Detect which cell encompasses the target text, then output its [x, y] center coordinate. 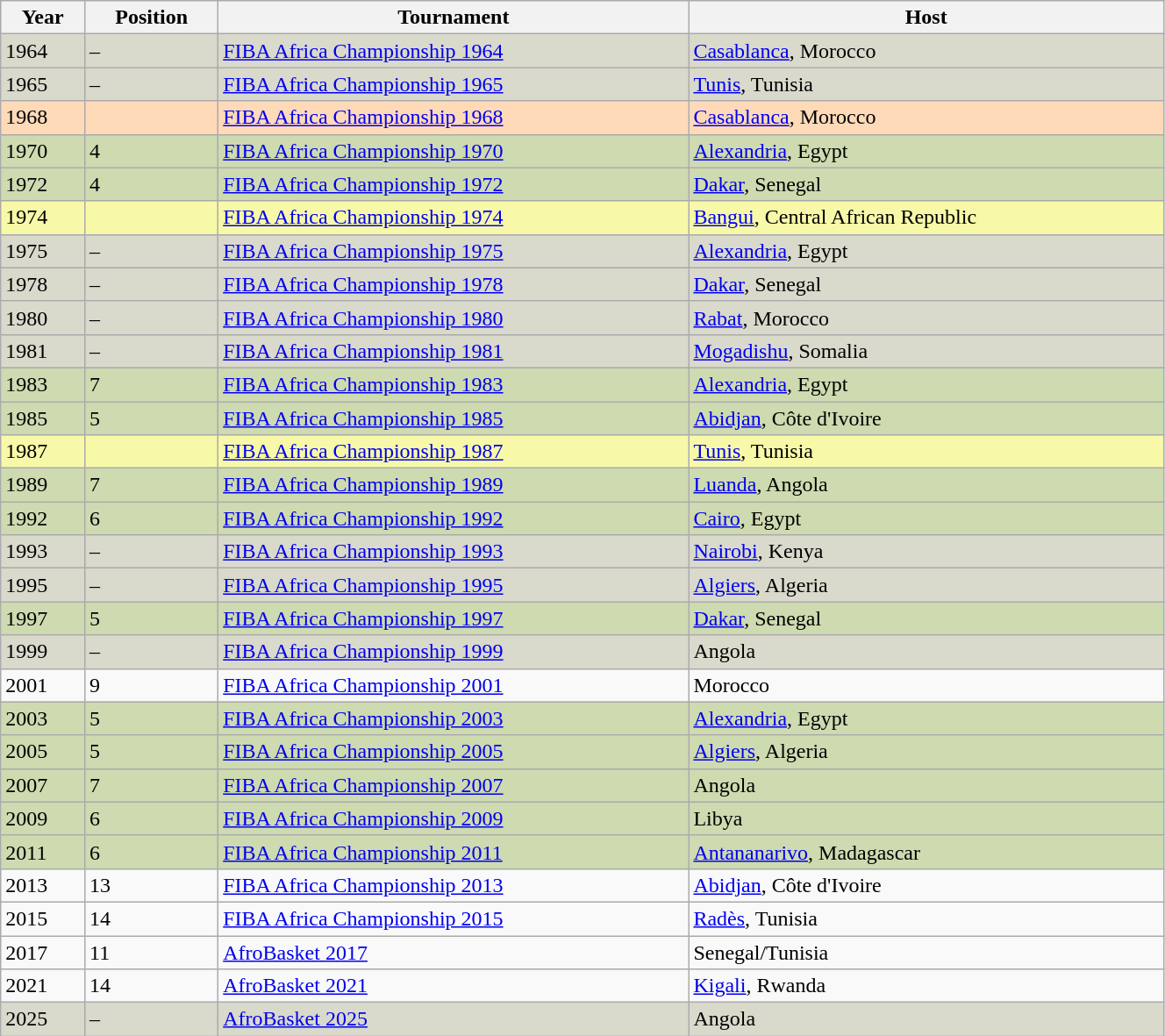
FIBA Africa Championship 2009 [454, 818]
1974 [43, 218]
Host [926, 18]
2017 [43, 952]
Luanda, Angola [926, 485]
1987 [43, 452]
1978 [43, 284]
1999 [43, 652]
1965 [43, 84]
FIBA Africa Championship 1987 [454, 452]
1964 [43, 51]
Libya [926, 818]
Cairo, Egypt [926, 518]
11 [152, 952]
Senegal/Tunisia [926, 952]
FIBA Africa Championship 1983 [454, 384]
FIBA Africa Championship 1970 [454, 151]
FIBA Africa Championship 1975 [454, 251]
FIBA Africa Championship 2005 [454, 752]
FIBA Africa Championship 1978 [454, 284]
Nairobi, Kenya [926, 552]
FIBA Africa Championship 1981 [454, 351]
AfroBasket 2025 [454, 1019]
FIBA Africa Championship 2007 [454, 785]
1968 [43, 118]
2005 [43, 752]
FIBA Africa Championship 1995 [454, 585]
13 [152, 885]
1997 [43, 618]
FIBA Africa Championship 1993 [454, 552]
1983 [43, 384]
FIBA Africa Championship 2001 [454, 685]
2011 [43, 852]
Tournament [454, 18]
2021 [43, 986]
Radès, Tunisia [926, 918]
2015 [43, 918]
FIBA Africa Championship 1992 [454, 518]
Kigali, Rwanda [926, 986]
1972 [43, 184]
Morocco [926, 685]
FIBA Africa Championship 1964 [454, 51]
Year [43, 18]
Rabat, Morocco [926, 318]
1992 [43, 518]
FIBA Africa Championship 1974 [454, 218]
1993 [43, 552]
FIBA Africa Championship 1985 [454, 418]
FIBA Africa Championship 1989 [454, 485]
2013 [43, 885]
FIBA Africa Championship 1965 [454, 84]
FIBA Africa Championship 1968 [454, 118]
AfroBasket 2017 [454, 952]
2001 [43, 685]
2025 [43, 1019]
FIBA Africa Championship 1980 [454, 318]
Antananarivo, Madagascar [926, 852]
Bangui, Central African Republic [926, 218]
1970 [43, 151]
1985 [43, 418]
2003 [43, 718]
1989 [43, 485]
FIBA Africa Championship 2011 [454, 852]
AfroBasket 2021 [454, 986]
2009 [43, 818]
1995 [43, 585]
1975 [43, 251]
Mogadishu, Somalia [926, 351]
1980 [43, 318]
FIBA Africa Championship 1999 [454, 652]
1981 [43, 351]
Position [152, 18]
FIBA Africa Championship 1972 [454, 184]
FIBA Africa Championship 1997 [454, 618]
2007 [43, 785]
9 [152, 685]
FIBA Africa Championship 2003 [454, 718]
FIBA Africa Championship 2015 [454, 918]
FIBA Africa Championship 2013 [454, 885]
